Identify which cell holds the provided text, then report its (X, Y) central coordinate. 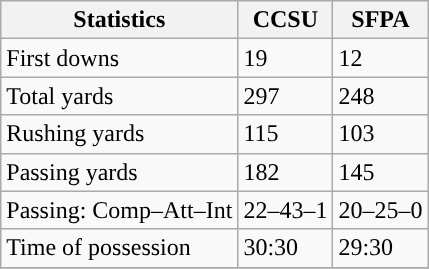
30:30 (286, 248)
22–43–1 (286, 210)
Passing yards (120, 172)
182 (286, 172)
Total yards (120, 96)
Statistics (120, 20)
SFPA (380, 20)
12 (380, 58)
Time of possession (120, 248)
29:30 (380, 248)
297 (286, 96)
115 (286, 134)
First downs (120, 58)
248 (380, 96)
19 (286, 58)
145 (380, 172)
Rushing yards (120, 134)
103 (380, 134)
20–25–0 (380, 210)
Passing: Comp–Att–Int (120, 210)
CCSU (286, 20)
